Find where the given text appears and provide that cell's center as [X, Y] coordinate. 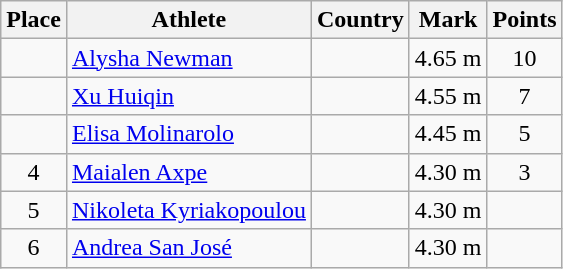
4.45 m [448, 134]
4.55 m [448, 96]
7 [524, 96]
Country [360, 20]
Mark [448, 20]
Andrea San José [188, 248]
10 [524, 58]
Maialen Axpe [188, 172]
4.65 m [448, 58]
Xu Huiqin [188, 96]
Place [34, 20]
Alysha Newman [188, 58]
3 [524, 172]
6 [34, 248]
Nikoleta Kyriakopoulou [188, 210]
Athlete [188, 20]
Elisa Molinarolo [188, 134]
4 [34, 172]
Points [524, 20]
